Determine the [x, y] coordinate at the center of the cell enclosing the given text.  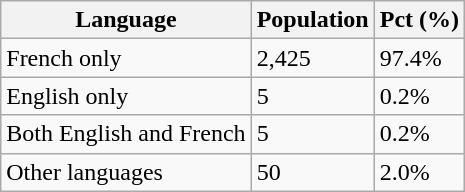
2,425 [312, 58]
Other languages [126, 172]
Both English and French [126, 134]
English only [126, 96]
50 [312, 172]
97.4% [419, 58]
Pct (%) [419, 20]
Population [312, 20]
2.0% [419, 172]
French only [126, 58]
Language [126, 20]
